Provide the [X, Y] coordinate of the cell's center where the given text is located.  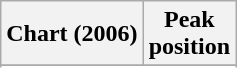
Chart (2006) [72, 34]
Peakposition [189, 34]
